Find where the given text appears and provide that cell's center as [X, Y] coordinate. 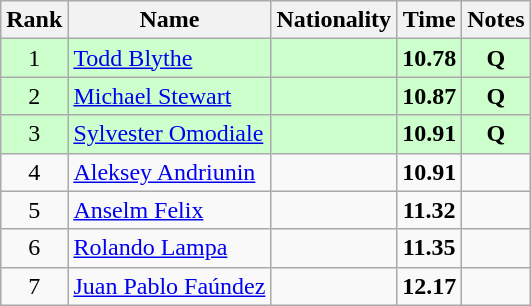
Rolando Lampa [170, 248]
Juan Pablo Faúndez [170, 286]
10.87 [430, 96]
10.78 [430, 58]
Michael Stewart [170, 96]
7 [34, 286]
Sylvester Omodiale [170, 134]
11.35 [430, 248]
Aleksey Andriunin [170, 172]
Name [170, 20]
1 [34, 58]
6 [34, 248]
12.17 [430, 286]
Time [430, 20]
Todd Blythe [170, 58]
Nationality [334, 20]
4 [34, 172]
Rank [34, 20]
Anselm Felix [170, 210]
Notes [496, 20]
3 [34, 134]
11.32 [430, 210]
5 [34, 210]
2 [34, 96]
